Search for the cell housing the specified text and yield its (X, Y) center coordinate. 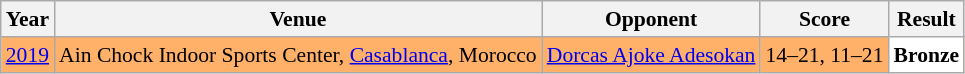
Bronze (927, 55)
Venue (298, 19)
Dorcas Ajoke Adesokan (652, 55)
Ain Chock Indoor Sports Center, Casablanca, Morocco (298, 55)
Score (824, 19)
Result (927, 19)
Year (28, 19)
2019 (28, 55)
Opponent (652, 19)
14–21, 11–21 (824, 55)
